Capture the cell that displays the provided text and extract its (X, Y) central coordinate. 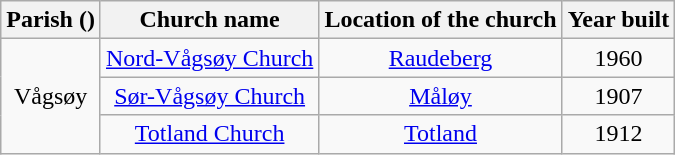
Sør-Vågsøy Church (209, 96)
Church name (209, 20)
Måløy (440, 96)
1907 (618, 96)
1912 (618, 134)
Vågsøy (51, 96)
1960 (618, 58)
Totland Church (209, 134)
Nord-Vågsøy Church (209, 58)
Location of the church (440, 20)
Parish () (51, 20)
Year built (618, 20)
Raudeberg (440, 58)
Totland (440, 134)
